Provide the (X, Y) coordinate of the cell's center where the given text is located.  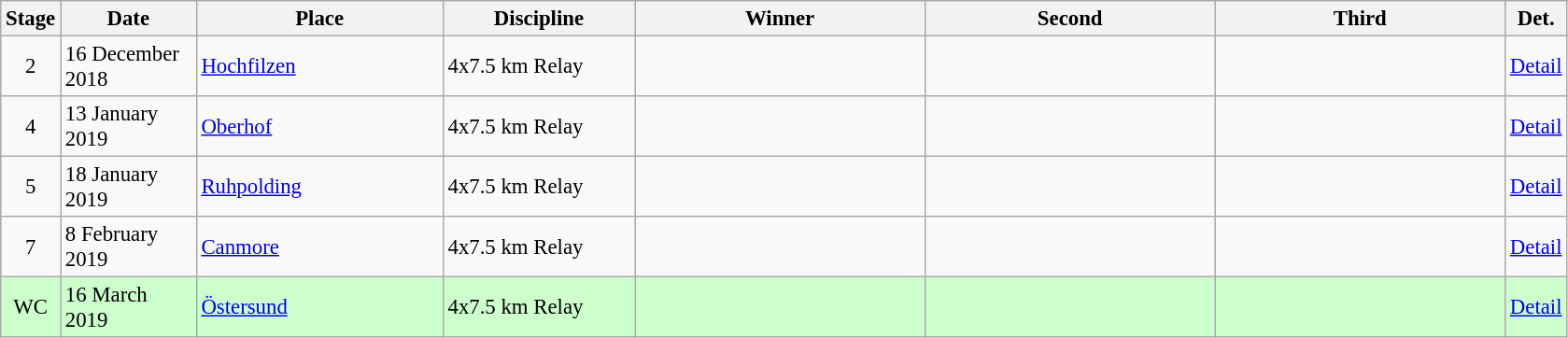
Hochfilzen (319, 67)
13 January 2019 (128, 127)
16 March 2019 (128, 308)
7 (31, 246)
Det. (1536, 19)
Discipline (539, 19)
WC (31, 308)
4 (31, 127)
2 (31, 67)
Winner (781, 19)
Second (1070, 19)
Oberhof (319, 127)
16 December 2018 (128, 67)
Date (128, 19)
Canmore (319, 246)
5 (31, 187)
Place (319, 19)
Stage (31, 19)
Third (1360, 19)
Ruhpolding (319, 187)
18 January 2019 (128, 187)
Östersund (319, 308)
8 February 2019 (128, 246)
